For the text-containing cell, return its midpoint in (X, Y) coordinate format. 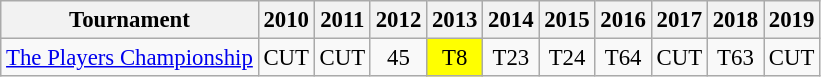
2013 (455, 20)
2014 (511, 20)
2019 (792, 20)
T24 (567, 58)
2018 (735, 20)
45 (398, 58)
2010 (286, 20)
Tournament (130, 20)
2012 (398, 20)
2016 (623, 20)
T8 (455, 58)
T64 (623, 58)
T23 (511, 58)
T63 (735, 58)
The Players Championship (130, 58)
2015 (567, 20)
2011 (342, 20)
2017 (679, 20)
